Return [x, y] of the center of cell containing provided text 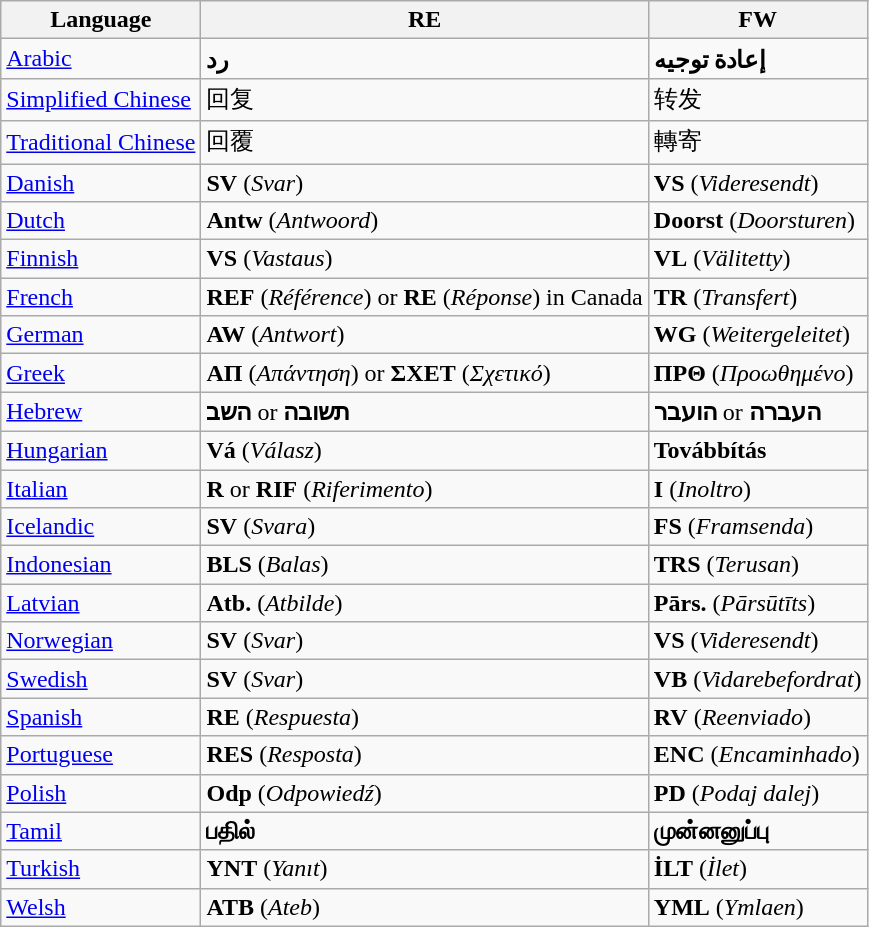
Spanish [101, 717]
Dutch [101, 221]
Italian [101, 489]
TR (Transfert) [758, 297]
ENC (Encaminhado) [758, 755]
SV (Svara) [424, 527]
Indonesian [101, 565]
German [101, 335]
Danish [101, 183]
ΑΠ (Απάντηση) or ΣΧΕΤ (Σχετικό) [424, 373]
Tamil [101, 831]
YML (Ymlaen) [758, 907]
R or RIF (Riferimento) [424, 489]
回复 [424, 100]
إعادة توجيه [758, 59]
PD (Podaj dalej) [758, 793]
Turkish [101, 869]
Portuguese [101, 755]
ATB (Ateb) [424, 907]
Welsh [101, 907]
Latvian [101, 603]
轉寄 [758, 142]
Greek [101, 373]
Simplified Chinese [101, 100]
Doorst (Doorsturen) [758, 221]
Továbbítás [758, 450]
I (Inoltro) [758, 489]
Odp (Odpowiedź) [424, 793]
Vá (Válasz) [424, 450]
הועבר or העברה [758, 412]
YNT (Yanıt) [424, 869]
Polish [101, 793]
RES (Resposta) [424, 755]
转发 [758, 100]
Swedish [101, 679]
Pārs. (Pārsūtīts) [758, 603]
RV (Reenviado) [758, 717]
Hebrew [101, 412]
Hungarian [101, 450]
WG (Weitergeleitet) [758, 335]
FW [758, 20]
AW (Antwort) [424, 335]
RE (Respuesta) [424, 717]
回覆 [424, 142]
பதில் [424, 831]
BLS (Balas) [424, 565]
Icelandic [101, 527]
RE [424, 20]
Atb. (Atbilde) [424, 603]
İLT (İlet) [758, 869]
VB (Vidarebefordrat) [758, 679]
Finnish [101, 259]
השב or תשובה [424, 412]
French [101, 297]
Language [101, 20]
Norwegian [101, 641]
TRS (Terusan) [758, 565]
REF (Référence) or RE (Réponse) in Canada [424, 297]
முன்னனுப்பு [758, 831]
FS (Framsenda) [758, 527]
Traditional Chinese [101, 142]
Arabic [101, 59]
رد [424, 59]
Antw (Antwoord) [424, 221]
VS (Vastaus) [424, 259]
ΠΡΘ (Προωθημένο) [758, 373]
VL (Välitetty) [758, 259]
